From the cell containing the given text, extract its center point as (x, y) coordinate. 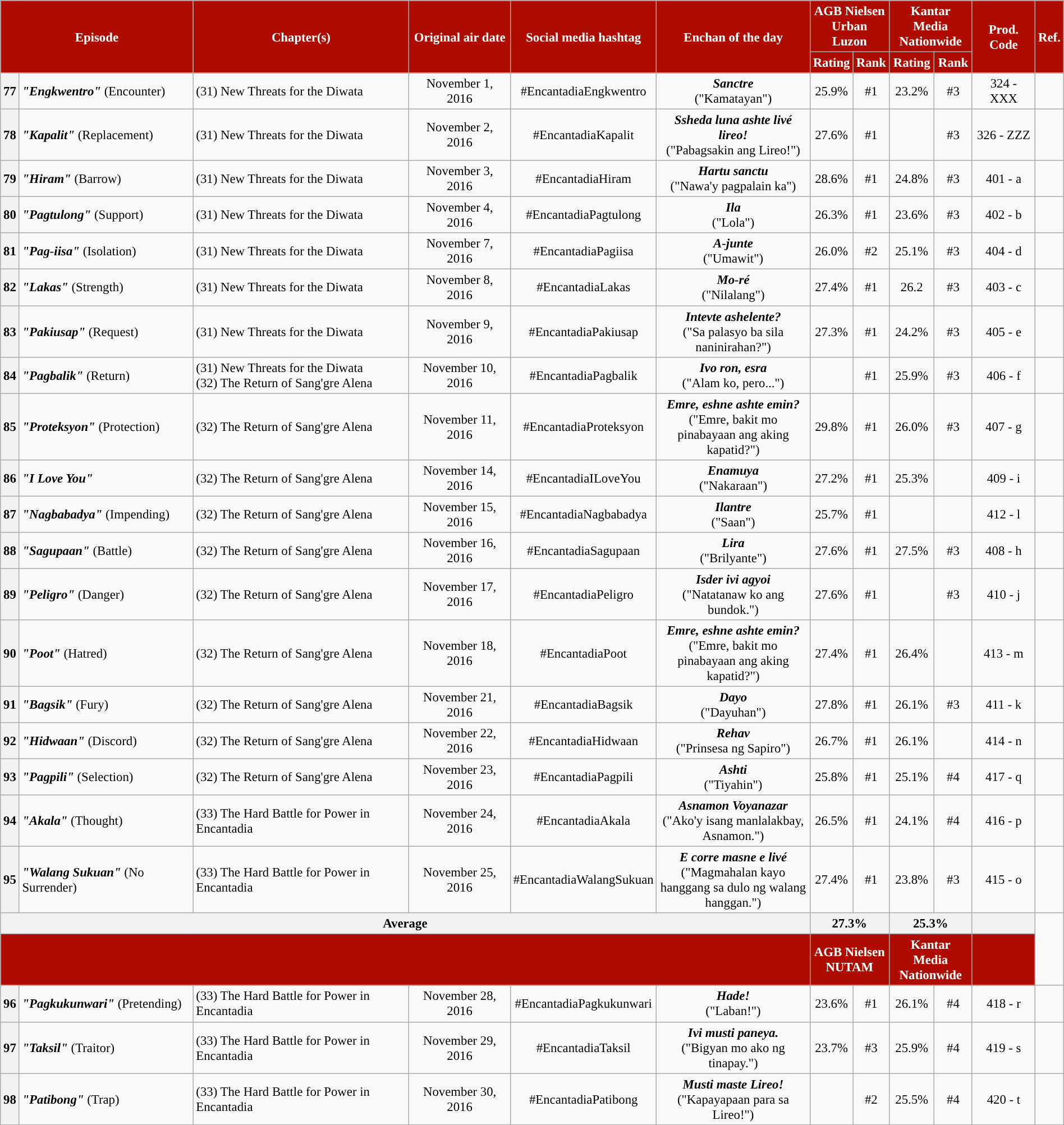
Isder ivi agyoi("Natatanaw ko ang bundok.") (733, 594)
419 - s (1003, 1048)
#EncantadiaPatibong (584, 1099)
414 - n (1003, 741)
91 (10, 705)
"Kapalit" (Replacement) (106, 135)
92 (10, 741)
#EncantadiaPagpili (584, 778)
24.2% (911, 332)
87 (10, 514)
404 - d (1003, 251)
80 (10, 215)
90 (10, 653)
#EncantadiaPagiisa (584, 251)
Ashti("Tiyahin") (733, 778)
26.5% (832, 821)
November 14, 2016 (460, 478)
#EncantadiaPeligro (584, 594)
E corre masne e livé("Magmahalan kayo hanggang sa dulo ng walang hanggan.") (733, 880)
#EncantadiaPagtulong (584, 215)
#EncantadiaBagsik (584, 705)
"Patibong" (Trap) (106, 1099)
29.8% (832, 426)
413 - m (1003, 653)
#EncantadiaTaksil (584, 1048)
November 11, 2016 (460, 426)
95 (10, 880)
89 (10, 594)
324 - XXX (1003, 91)
417 - q (1003, 778)
26.4% (911, 653)
88 (10, 551)
26.2 (911, 287)
24.1% (911, 821)
November 2, 2016 (460, 135)
86 (10, 478)
November 30, 2016 (460, 1099)
97 (10, 1048)
410 - j (1003, 594)
#EncantadiaEngkwentro (584, 91)
A-junte("Umawit") (733, 251)
Enchan of the day (733, 37)
Ilantre("Saan") (733, 514)
94 (10, 821)
83 (10, 332)
#EncantadiaLakas (584, 287)
AGB NielsenUrban Luzon (850, 26)
#EncantadiaProteksyon (584, 426)
Social media hashtag (584, 37)
416 - p (1003, 821)
78 (10, 135)
Original air date (460, 37)
24.8% (911, 178)
27.8% (832, 705)
#EncantadiaHidwaan (584, 741)
"Pag-iisa" (Isolation) (106, 251)
Ssheda luna ashte livé lireo!("Pabagsakin ang Lireo!") (733, 135)
Enamuya("Nakaraan") (733, 478)
"Pagtulong" (Support) (106, 215)
27.2% (832, 478)
#EncantadiaPagkukunwari (584, 1004)
96 (10, 1004)
November 1, 2016 (460, 91)
"Pakiusap" (Request) (106, 332)
November 29, 2016 (460, 1048)
93 (10, 778)
405 - e (1003, 332)
28.6% (832, 178)
November 15, 2016 (460, 514)
#EncantadiaPoot (584, 653)
26.3% (832, 215)
November 3, 2016 (460, 178)
23.8% (911, 880)
#EncantadiaKapalit (584, 135)
November 22, 2016 (460, 741)
"Poot" (Hatred) (106, 653)
415 - o (1003, 880)
Hade!("Laban!") (733, 1004)
"Hiram" (Barrow) (106, 178)
"Taksil" (Traitor) (106, 1048)
82 (10, 287)
Hartu sanctu("Nawa'y pagpalain ka") (733, 178)
27.5% (911, 551)
Asnamon Voyanazar("Ako'y isang manlalakbay, Asnamon.") (733, 821)
#EncantadiaNagbabadya (584, 514)
77 (10, 91)
Episode (97, 37)
Ivi musti paneya.("Bigyan mo ako ng tinapay.") (733, 1048)
"Walang Sukuan" (No Surrender) (106, 880)
420 - t (1003, 1099)
"Peligro" (Danger) (106, 594)
November 23, 2016 (460, 778)
#EncantadiaAkala (584, 821)
406 - f (1003, 375)
85 (10, 426)
November 8, 2016 (460, 287)
(31) New Threats for the Diwata(32) The Return of Sang'gre Alena (301, 375)
"Engkwentro" (Encounter) (106, 91)
402 - b (1003, 215)
26.7% (832, 741)
November 21, 2016 (460, 705)
#EncantadiaPakiusap (584, 332)
"Pagkukunwari" (Pretending) (106, 1004)
#EncantadiaPagbalik (584, 375)
Prod. Code (1003, 37)
November 10, 2016 (460, 375)
"Pagpili" (Selection) (106, 778)
"Hidwaan" (Discord) (106, 741)
November 9, 2016 (460, 332)
409 - i (1003, 478)
418 - r (1003, 1004)
Lira("Brilyante") (733, 551)
23.7% (832, 1048)
Ila("Lola") (733, 215)
November 28, 2016 (460, 1004)
401 - a (1003, 178)
408 - h (1003, 551)
407 - g (1003, 426)
Ref. (1049, 37)
403 - c (1003, 287)
"Nagbabadya" (Impending) (106, 514)
412 - l (1003, 514)
Intevte ashelente?("Sa palasyo ba sila naninirahan?") (733, 332)
#EncantadiaHiram (584, 178)
84 (10, 375)
326 - ZZZ (1003, 135)
81 (10, 251)
"Sagupaan" (Battle) (106, 551)
Average (405, 924)
AGB NielsenNUTAM (850, 960)
"Pagbalik" (Return) (106, 375)
Ivo ron, esra("Alam ko, pero...") (733, 375)
25.8% (832, 778)
411 - k (1003, 705)
"Proteksyon" (Protection) (106, 426)
25.7% (832, 514)
November 24, 2016 (460, 821)
"Bagsik" (Fury) (106, 705)
#EncantadiaSagupaan (584, 551)
23.2% (911, 91)
Dayo("Dayuhan") (733, 705)
November 7, 2016 (460, 251)
Mo-ré("Nilalang") (733, 287)
November 25, 2016 (460, 880)
Musti maste Lireo!("Kapayapaan para sa Lireo!") (733, 1099)
"Lakas" (Strength) (106, 287)
Sanctre("Kamatayan") (733, 91)
"Akala" (Thought) (106, 821)
#EncantadiaWalangSukuan (584, 880)
Chapter(s) (301, 37)
79 (10, 178)
25.5% (911, 1099)
Rehav("Prinsesa ng Sapiro") (733, 741)
"I Love You" (106, 478)
November 18, 2016 (460, 653)
98 (10, 1099)
November 17, 2016 (460, 594)
November 4, 2016 (460, 215)
#EncantadiaILoveYou (584, 478)
November 16, 2016 (460, 551)
